Search for the cell housing the specified text and yield its (x, y) center coordinate. 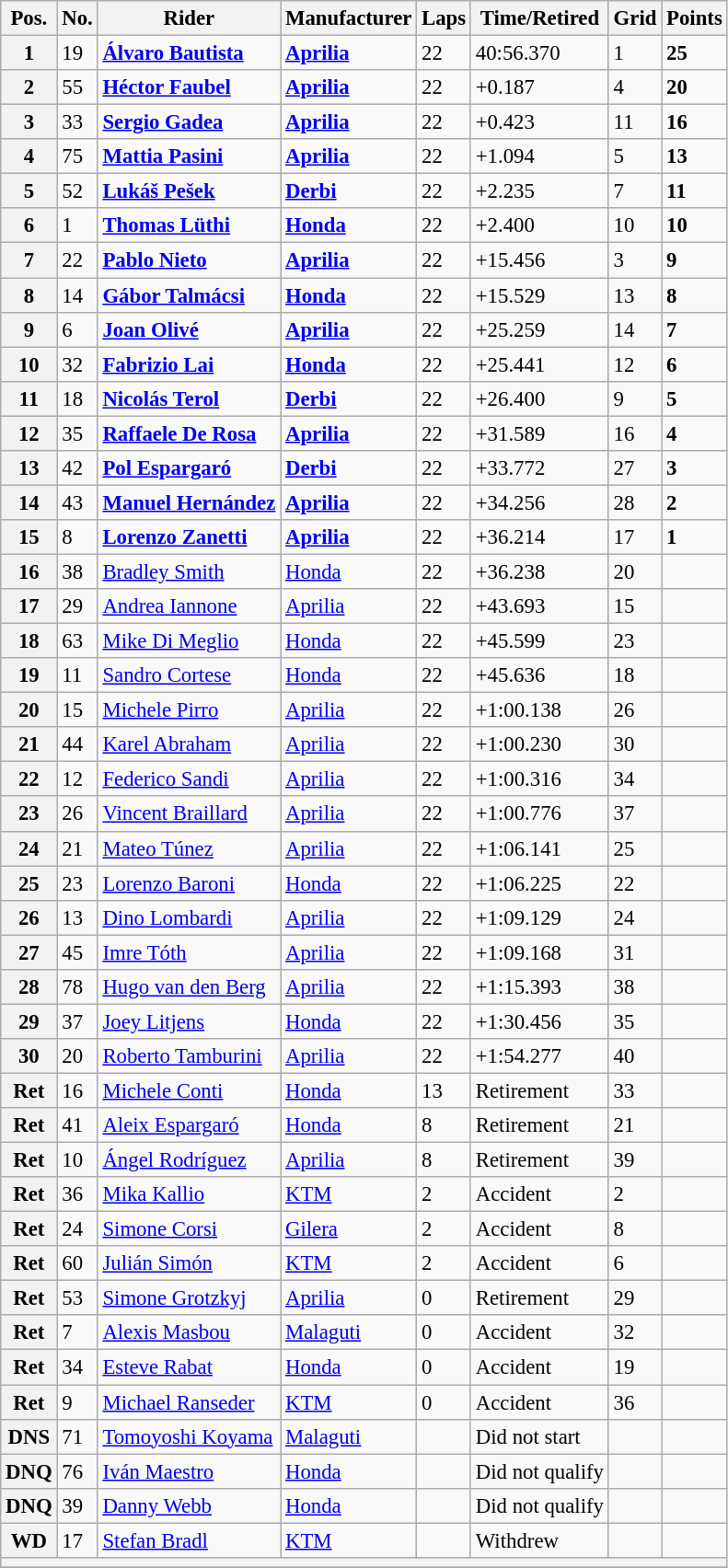
Points (694, 18)
Michele Conti (190, 1090)
+1:09.168 (539, 952)
+1.094 (539, 156)
Joey Litjens (190, 1021)
Stefan Bradl (190, 1540)
Federico Sandi (190, 779)
78 (77, 987)
55 (77, 87)
40 (635, 1056)
76 (77, 1471)
Time/Retired (539, 18)
40:56.370 (539, 53)
Pol Espargaró (190, 468)
Esteve Rabat (190, 1367)
43 (77, 502)
+34.256 (539, 502)
Karel Abraham (190, 744)
Vincent Braillard (190, 814)
+1:00.316 (539, 779)
Alexis Masbou (190, 1333)
Gábor Talmácsi (190, 295)
Julián Simón (190, 1263)
DNS (29, 1436)
44 (77, 744)
+15.529 (539, 295)
42 (77, 468)
Tomoyoshi Koyama (190, 1436)
+1:00.776 (539, 814)
60 (77, 1263)
31 (635, 952)
+1:00.138 (539, 710)
Sergio Gadea (190, 122)
Pos. (29, 18)
Simone Grotzkyj (190, 1298)
41 (77, 1125)
+1:06.225 (539, 883)
45 (77, 952)
Sandro Cortese (190, 675)
Mateo Túnez (190, 848)
Rider (190, 18)
Manuel Hernández (190, 502)
+45.599 (539, 641)
Did not start (539, 1436)
+1:00.230 (539, 744)
+25.259 (539, 329)
Thomas Lüthi (190, 225)
Ángel Rodríguez (190, 1160)
+0.187 (539, 87)
Michele Pirro (190, 710)
Andrea Iannone (190, 606)
Pablo Nieto (190, 260)
Fabrizio Lai (190, 364)
Lukáš Pešek (190, 191)
+33.772 (539, 468)
Nicolás Terol (190, 398)
Grid (635, 18)
+0.423 (539, 122)
Iván Maestro (190, 1471)
+1:54.277 (539, 1056)
Simone Corsi (190, 1229)
+1:30.456 (539, 1021)
+31.589 (539, 433)
+2.400 (539, 225)
Gilera (349, 1229)
Héctor Faubel (190, 87)
+36.214 (539, 537)
+15.456 (539, 260)
+1:06.141 (539, 848)
Hugo van den Berg (190, 987)
Lorenzo Zanetti (190, 537)
Withdrew (539, 1540)
+1:09.129 (539, 917)
Mike Di Meglio (190, 641)
+1:15.393 (539, 987)
+25.441 (539, 364)
Álvaro Bautista (190, 53)
Michael Ranseder (190, 1402)
+36.238 (539, 571)
No. (77, 18)
63 (77, 641)
+2.235 (539, 191)
Laps (444, 18)
Mika Kallio (190, 1194)
Dino Lombardi (190, 917)
Imre Tóth (190, 952)
Aleix Espargaró (190, 1125)
Roberto Tamburini (190, 1056)
Mattia Pasini (190, 156)
Joan Olivé (190, 329)
75 (77, 156)
Danny Webb (190, 1505)
WD (29, 1540)
+26.400 (539, 398)
71 (77, 1436)
+45.636 (539, 675)
Raffaele De Rosa (190, 433)
Lorenzo Baroni (190, 883)
+43.693 (539, 606)
53 (77, 1298)
Manufacturer (349, 18)
Bradley Smith (190, 571)
52 (77, 191)
